From the cell containing the given text, extract its center point as (X, Y) coordinate. 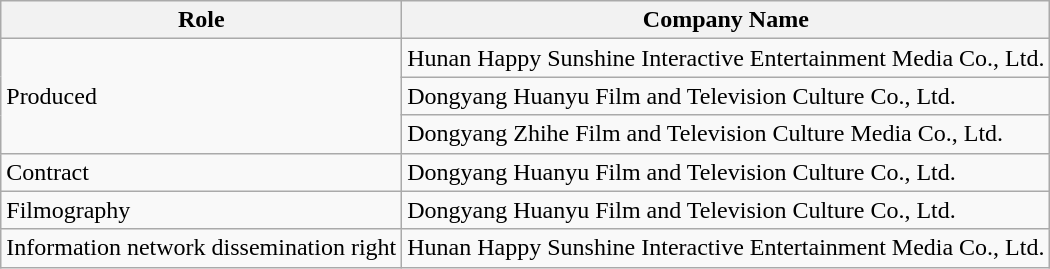
Contract (202, 172)
Information network dissemination right (202, 248)
Role (202, 20)
Dongyang Zhihe Film and Television Culture Media Co., Ltd. (726, 134)
Filmography (202, 210)
Produced (202, 96)
Company Name (726, 20)
